Return the (x, y) coordinate for the center point of the cell that contains the specified text.  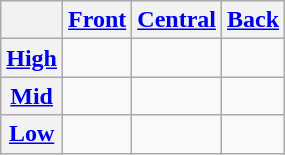
Low (32, 134)
Mid (32, 96)
Central (177, 20)
Back (254, 20)
High (32, 58)
Front (98, 20)
